Output the [x, y] coordinate of the center of the cell containing the given text.  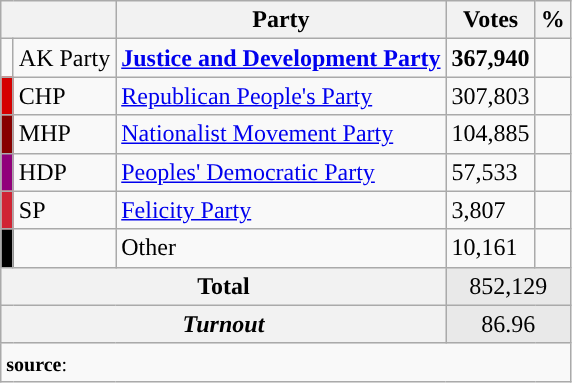
Justice and Development Party [281, 58]
source: [286, 362]
367,940 [490, 58]
AK Party [64, 58]
852,129 [508, 286]
57,533 [490, 172]
% [552, 20]
Nationalist Movement Party [281, 134]
Total [224, 286]
104,885 [490, 134]
SP [64, 210]
Turnout [224, 324]
Other [281, 248]
HDP [64, 172]
Peoples' Democratic Party [281, 172]
Republican People's Party [281, 96]
Party [281, 20]
Votes [490, 20]
86.96 [508, 324]
10,161 [490, 248]
Felicity Party [281, 210]
MHP [64, 134]
307,803 [490, 96]
CHP [64, 96]
3,807 [490, 210]
